Pinpoint the cell where the given text exists, returning its (x, y) midpoint coordinate. 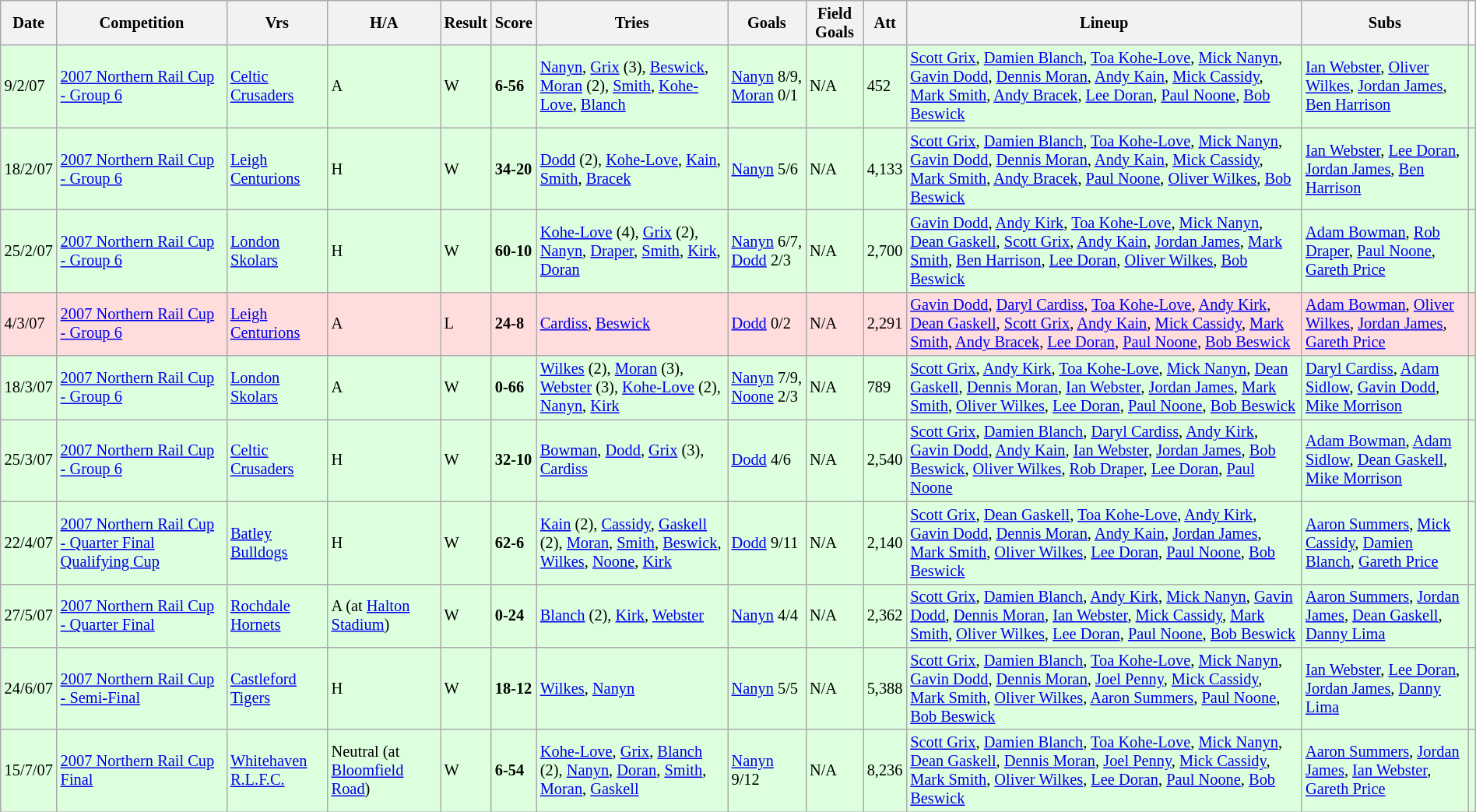
Aaron Summers, Jordan James, Ian Webster, Gareth Price (1384, 771)
2,291 (885, 324)
2007 Northern Rail Cup Final (142, 771)
Castleford Tigers (277, 688)
Ian Webster, Oliver Wilkes, Jordan James, Ben Harrison (1384, 86)
Lineup (1104, 23)
4,133 (885, 169)
6-56 (514, 86)
Ian Webster, Lee Doran, Jordan James, Danny Lima (1384, 688)
Kohe-Love (4), Grix (2), Nanyn, Draper, Smith, Kirk, Doran (632, 251)
Adam Bowman, Rob Draper, Paul Noone, Gareth Price (1384, 251)
Date (29, 23)
Competition (142, 23)
25/3/07 (29, 460)
4/3/07 (29, 324)
25/2/07 (29, 251)
27/5/07 (29, 616)
Nanyn 5/6 (767, 169)
Cardiss, Beswick (632, 324)
34-20 (514, 169)
H/A (385, 23)
Nanyn 9/12 (767, 771)
Result (466, 23)
32-10 (514, 460)
Field Goals (835, 23)
Bowman, Dodd, Grix (3), Cardiss (632, 460)
2,700 (885, 251)
2,140 (885, 543)
789 (885, 388)
Nanyn 4/4 (767, 616)
Daryl Cardiss, Adam Sidlow, Gavin Dodd, Mike Morrison (1384, 388)
Wilkes, Nanyn (632, 688)
18/2/07 (29, 169)
Batley Bulldogs (277, 543)
6-54 (514, 771)
Whitehaven R.L.F.C. (277, 771)
Nanyn, Grix (3), Beswick, Moran (2), Smith, Kohe-Love, Blanch (632, 86)
24/6/07 (29, 688)
Goals (767, 23)
15/7/07 (29, 771)
24-8 (514, 324)
Rochdale Hornets (277, 616)
Wilkes (2), Moran (3), Webster (3), Kohe-Love (2), Nanyn, Kirk (632, 388)
A (at Halton Stadium) (385, 616)
2007 Northern Rail Cup - Quarter Final (142, 616)
Nanyn 6/7, Dodd 2/3 (767, 251)
Aaron Summers, Jordan James, Dean Gaskell, Danny Lima (1384, 616)
Dodd 9/11 (767, 543)
Dodd (2), Kohe-Love, Kain, Smith, Bracek (632, 169)
Adam Bowman, Adam Sidlow, Dean Gaskell, Mike Morrison (1384, 460)
18-12 (514, 688)
2,540 (885, 460)
22/4/07 (29, 543)
Dodd 4/6 (767, 460)
62-6 (514, 543)
Att (885, 23)
2007 Northern Rail Cup - Quarter Final Qualifying Cup (142, 543)
0-66 (514, 388)
Aaron Summers, Mick Cassidy, Damien Blanch, Gareth Price (1384, 543)
Score (514, 23)
9/2/07 (29, 86)
Tries (632, 23)
Subs (1384, 23)
Dodd 0/2 (767, 324)
8,236 (885, 771)
452 (885, 86)
Kain (2), Cassidy, Gaskell (2), Moran, Smith, Beswick, Wilkes, Noone, Kirk (632, 543)
5,388 (885, 688)
Nanyn 8/9, Moran 0/1 (767, 86)
Nanyn 5/5 (767, 688)
Blanch (2), Kirk, Webster (632, 616)
0-24 (514, 616)
2007 Northern Rail Cup - Semi-Final (142, 688)
Kohe-Love, Grix, Blanch (2), Nanyn, Doran, Smith, Moran, Gaskell (632, 771)
2,362 (885, 616)
L (466, 324)
Adam Bowman, Oliver Wilkes, Jordan James, Gareth Price (1384, 324)
Nanyn 7/9, Noone 2/3 (767, 388)
Vrs (277, 23)
Ian Webster, Lee Doran, Jordan James, Ben Harrison (1384, 169)
18/3/07 (29, 388)
60-10 (514, 251)
Neutral (at Bloomfield Road) (385, 771)
